Locate the cell with the specified text and output its (x, y) center coordinate. 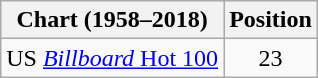
Position (271, 20)
23 (271, 58)
Chart (1958–2018) (112, 20)
US Billboard Hot 100 (112, 58)
